Output the [x, y] coordinate of the center of the cell containing the given text.  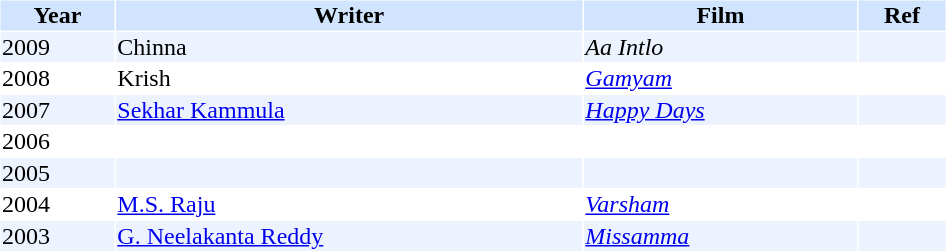
Ref [902, 15]
Writer [349, 15]
Sekhar Kammula [349, 110]
Year [57, 15]
Happy Days [720, 110]
2007 [57, 110]
Chinna [349, 47]
Krish [349, 79]
M.S. Raju [349, 205]
Missamma [720, 236]
2004 [57, 205]
2009 [57, 47]
2003 [57, 236]
Film [720, 15]
2005 [57, 173]
2008 [57, 79]
2006 [57, 141]
Varsham [720, 205]
Aa Intlo [720, 47]
Gamyam [720, 79]
G. Neelakanta Reddy [349, 236]
